Locate the cell with the specified text and output its (x, y) center coordinate. 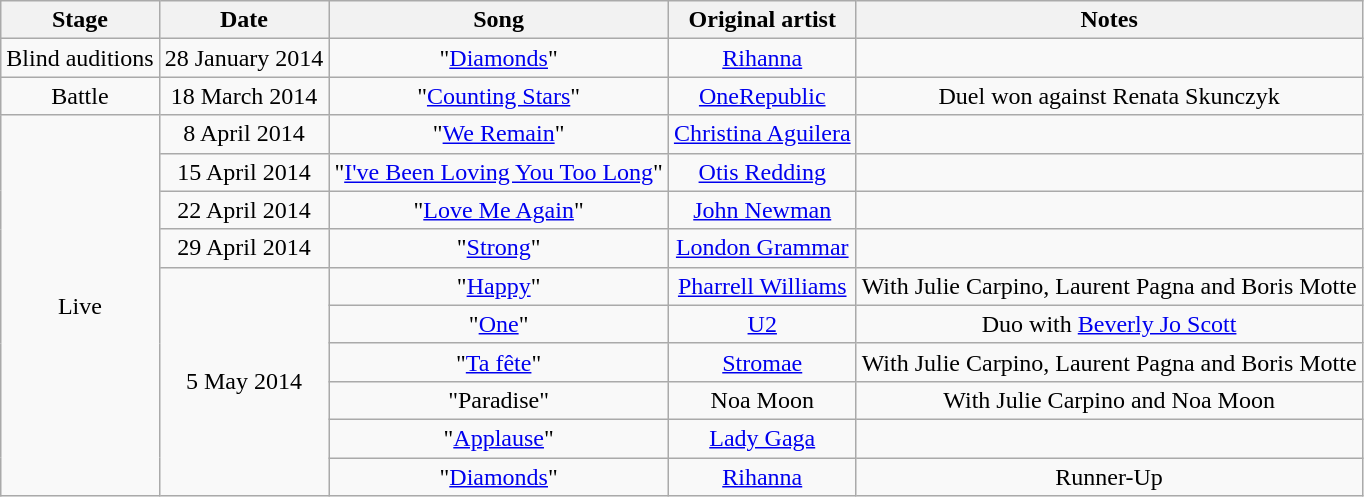
"We Remain" (499, 134)
Otis Redding (762, 172)
"I've Been Loving You Too Long" (499, 172)
8 April 2014 (244, 134)
"Ta fête" (499, 362)
18 March 2014 (244, 96)
Battle (80, 96)
"Strong" (499, 248)
5 May 2014 (244, 381)
28 January 2014 (244, 58)
John Newman (762, 210)
"Happy" (499, 286)
22 April 2014 (244, 210)
29 April 2014 (244, 248)
Noa Moon (762, 400)
"One" (499, 324)
OneRepublic (762, 96)
"Paradise" (499, 400)
Duel won against Renata Skunczyk (1109, 96)
With Julie Carpino and Noa Moon (1109, 400)
Stage (80, 20)
Date (244, 20)
Song (499, 20)
U2 (762, 324)
"Love Me Again" (499, 210)
Duo with Beverly Jo Scott (1109, 324)
15 April 2014 (244, 172)
Christina Aguilera (762, 134)
Notes (1109, 20)
Live (80, 306)
London Grammar (762, 248)
"Counting Stars" (499, 96)
Pharrell Williams (762, 286)
Blind auditions (80, 58)
Original artist (762, 20)
Stromae (762, 362)
Runner-Up (1109, 477)
"Applause" (499, 438)
Lady Gaga (762, 438)
